Determine the [x, y] coordinate at the center of the cell enclosing the given text.  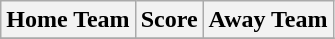
Away Team [268, 20]
Home Team [68, 20]
Score [169, 20]
